Search for the cell housing the specified text and yield its (X, Y) center coordinate. 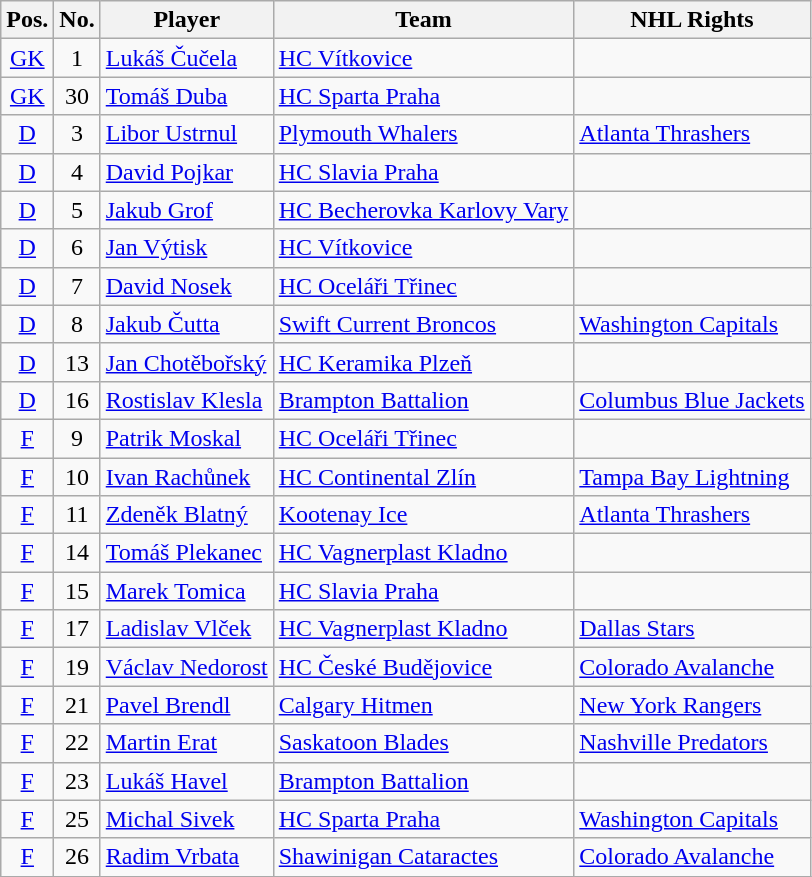
Saskatoon Blades (424, 743)
NHL Rights (692, 20)
Rostislav Klesla (186, 400)
HC Continental Zlín (424, 477)
11 (77, 515)
Lukáš Havel (186, 781)
10 (77, 477)
HC České Budějovice (424, 667)
4 (77, 172)
Tampa Bay Lightning (692, 477)
16 (77, 400)
Marek Tomica (186, 591)
Plymouth Whalers (424, 134)
25 (77, 819)
Martin Erat (186, 743)
No. (77, 20)
Patrik Moskal (186, 438)
Team (424, 20)
Kootenay Ice (424, 515)
Jan Chotěbořský (186, 362)
7 (77, 286)
David Nosek (186, 286)
30 (77, 96)
Zdeněk Blatný (186, 515)
HC Keramika Plzeň (424, 362)
Tomáš Duba (186, 96)
Shawinigan Cataractes (424, 857)
Dallas Stars (692, 629)
5 (77, 210)
3 (77, 134)
23 (77, 781)
Václav Nedorost (186, 667)
1 (77, 58)
New York Rangers (692, 705)
26 (77, 857)
Calgary Hitmen (424, 705)
8 (77, 324)
David Pojkar (186, 172)
22 (77, 743)
Jan Výtisk (186, 248)
Michal Sivek (186, 819)
Jakub Grof (186, 210)
Ladislav Vlček (186, 629)
Tomáš Plekanec (186, 553)
Lukáš Čučela (186, 58)
14 (77, 553)
Swift Current Broncos (424, 324)
Columbus Blue Jackets (692, 400)
Radim Vrbata (186, 857)
19 (77, 667)
Player (186, 20)
Jakub Čutta (186, 324)
HC Becherovka Karlovy Vary (424, 210)
13 (77, 362)
17 (77, 629)
Pos. (28, 20)
Pavel Brendl (186, 705)
9 (77, 438)
Ivan Rachůnek (186, 477)
21 (77, 705)
6 (77, 248)
Libor Ustrnul (186, 134)
Nashville Predators (692, 743)
15 (77, 591)
